Return [x, y] of the center of cell containing provided text 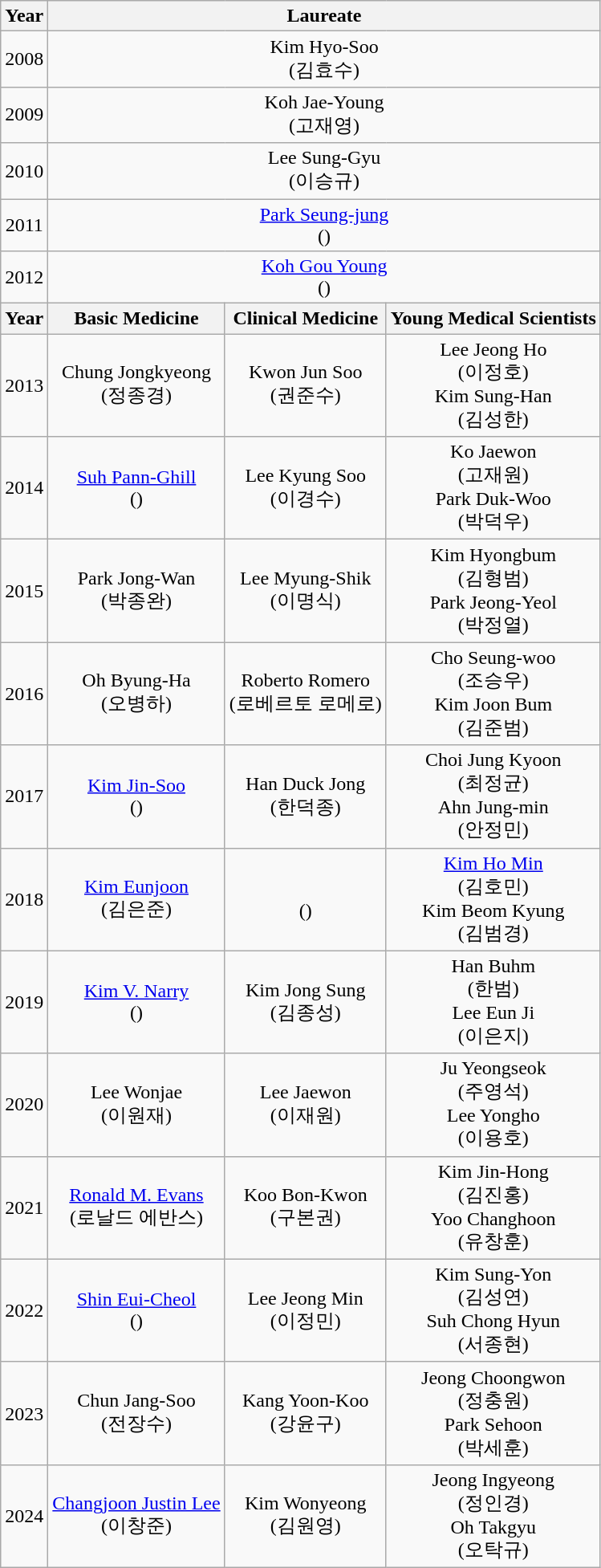
2016 [24, 694]
Kim Jin-Soo() [136, 796]
2023 [24, 1413]
Lee Jaewon(이재원) [305, 1105]
Kim Wonyeong(김원영) [305, 1516]
Basic Medicine [136, 319]
2024 [24, 1516]
Kim Ho Min(김호민)Kim Beom Kyung(김범경) [493, 899]
2012 [24, 278]
Ronald M. Evans(로날드 에반스) [136, 1208]
Shin Eui-Cheol() [136, 1310]
Choi Jung Kyoon(최정균)Ahn Jung-min(안정민) [493, 796]
2020 [24, 1105]
Han Buhm(한범)Lee Eun Ji(이은지) [493, 1002]
Kim Jin-Hong(김진홍)Yoo Changhoon(유창훈) [493, 1208]
Ju Yeongseok(주영석)Lee Yongho(이용호) [493, 1105]
Oh Byung-Ha(오병하) [136, 694]
Lee Jeong Ho(이정호)Kim Sung-Han(김성한) [493, 385]
Changjoon Justin Lee(이창준) [136, 1516]
Lee Wonjae(이원재) [136, 1105]
2010 [24, 171]
Han Duck Jong(한덕종) [305, 796]
2021 [24, 1208]
2022 [24, 1310]
Roberto Romero(로베르토 로메로) [305, 694]
Kim V. Narry() [136, 1002]
Suh Pann-Ghill() [136, 488]
Koh Gou Young() [324, 278]
Kim Eunjoon(김은준) [136, 899]
Kim Sung-Yon(김성연)Suh Chong Hyun(서종현) [493, 1310]
2008 [24, 59]
Koo Bon-Kwon(구본권) [305, 1208]
Chung Jongkyeong(정종경) [136, 385]
Kim Jong Sung(김종성) [305, 1002]
Ko Jaewon(고재원)Park Duk-Woo(박덕우) [493, 488]
Kim Hyo-Soo(김효수) [324, 59]
Jeong Ingyeong(정인경)Oh Takgyu(오탁규) [493, 1516]
Lee Jeong Min(이정민) [305, 1310]
2014 [24, 488]
Jeong Choongwon(정충원)Park Sehoon(박세훈) [493, 1413]
Lee Sung-Gyu(이승규) [324, 171]
() [305, 899]
Kwon Jun Soo(권준수) [305, 385]
Kang Yoon-Koo(강윤구) [305, 1413]
Park Seung-jung() [324, 225]
Clinical Medicine [305, 319]
2013 [24, 385]
Lee Kyung Soo(이경수) [305, 488]
Cho Seung-woo(조승우)Kim Joon Bum(김준범) [493, 694]
2011 [24, 225]
2017 [24, 796]
2015 [24, 591]
Young Medical Scientists [493, 319]
Laureate [324, 16]
2009 [24, 115]
Koh Jae-Young(고재영) [324, 115]
Park Jong-Wan(박종완) [136, 591]
Kim Hyongbum(김형범)Park Jeong-Yeol(박정열) [493, 591]
Lee Myung-Shik(이명식) [305, 591]
2019 [24, 1002]
2018 [24, 899]
Chun Jang-Soo(전장수) [136, 1413]
